Return [X, Y] of the center of cell containing provided text 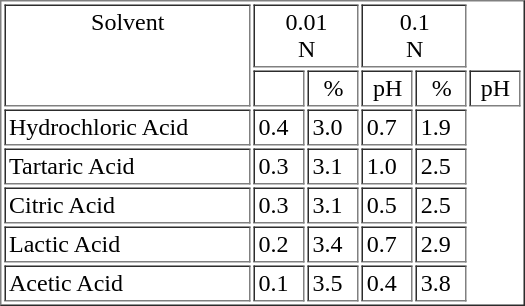
Acetic Acid [128, 284]
0.2 [280, 244]
0.01N [306, 36]
1.9 [442, 128]
0.1 [280, 284]
Tartaric Acid [128, 166]
3.4 [334, 244]
0.1N [414, 36]
3.5 [334, 284]
Citric Acid [128, 206]
3.8 [442, 284]
0.5 [388, 206]
3.0 [334, 128]
Hydrochloric Acid [128, 128]
Solvent [128, 55]
Lactic Acid [128, 244]
1.0 [388, 166]
2.9 [442, 244]
